Pinpoint the cell where the given text exists, returning its [x, y] midpoint coordinate. 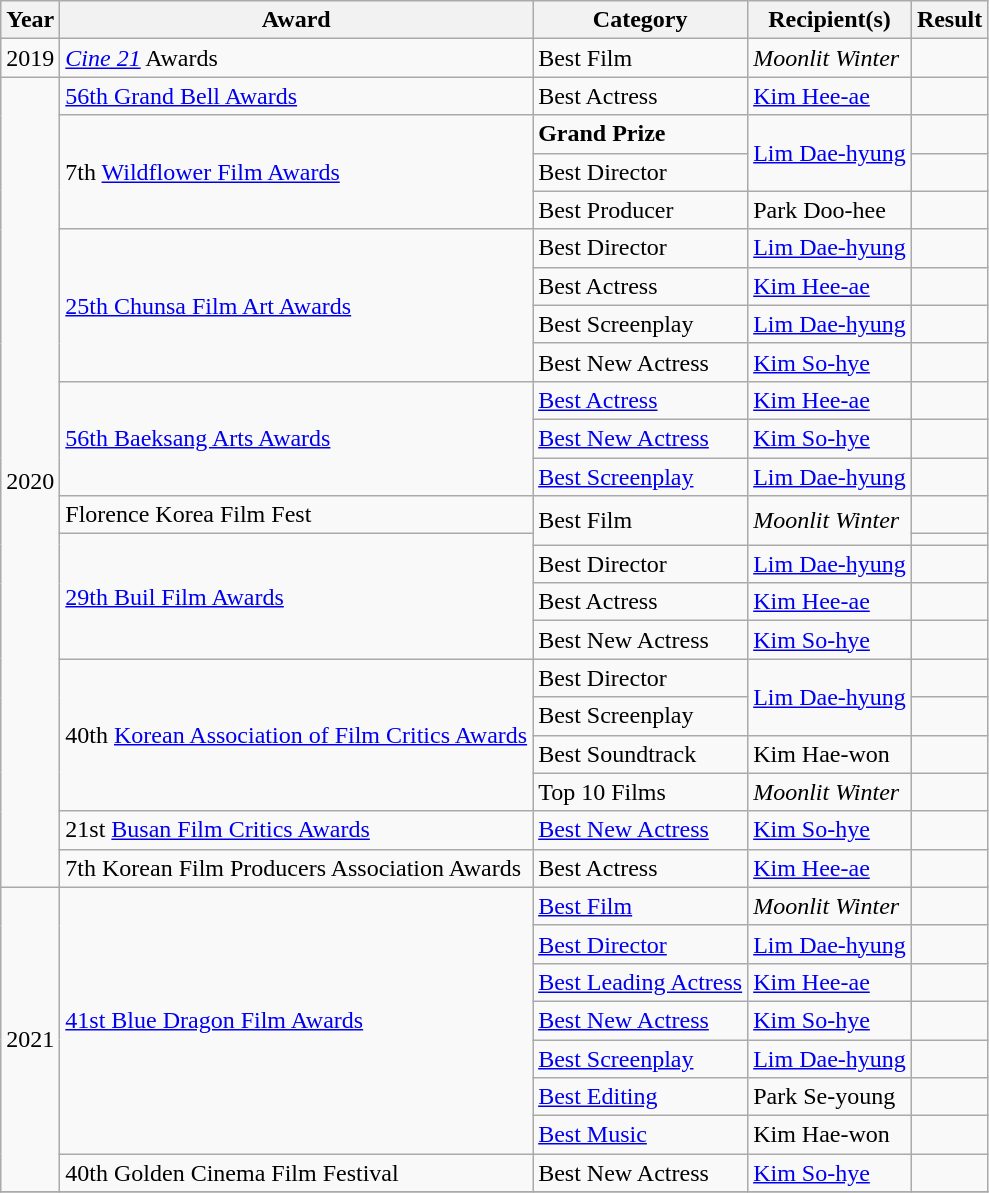
25th Chunsa Film Art Awards [296, 305]
Best Soundtrack [640, 754]
Park Doo-hee [830, 210]
Top 10 Films [640, 792]
Best Leading Actress [640, 982]
56th Grand Bell Awards [296, 96]
Best Music [640, 1135]
Best Producer [640, 210]
40th Golden Cinema Film Festival [296, 1173]
29th Buil Film Awards [296, 596]
Year [30, 20]
Category [640, 20]
21st Busan Film Critics Awards [296, 830]
Grand Prize [640, 134]
2020 [30, 482]
41st Blue Dragon Film Awards [296, 1020]
56th Baeksang Arts Awards [296, 438]
40th Korean Association of Film Critics Awards [296, 735]
2019 [30, 58]
Florence Korea Film Fest [296, 515]
7th Korean Film Producers Association Awards [296, 868]
2021 [30, 1039]
Cine 21 Awards [296, 58]
Best Editing [640, 1097]
Park Se-young [830, 1097]
Award [296, 20]
7th Wildflower Film Awards [296, 172]
Recipient(s) [830, 20]
Result [949, 20]
